For the text-containing cell, return its midpoint in (x, y) coordinate format. 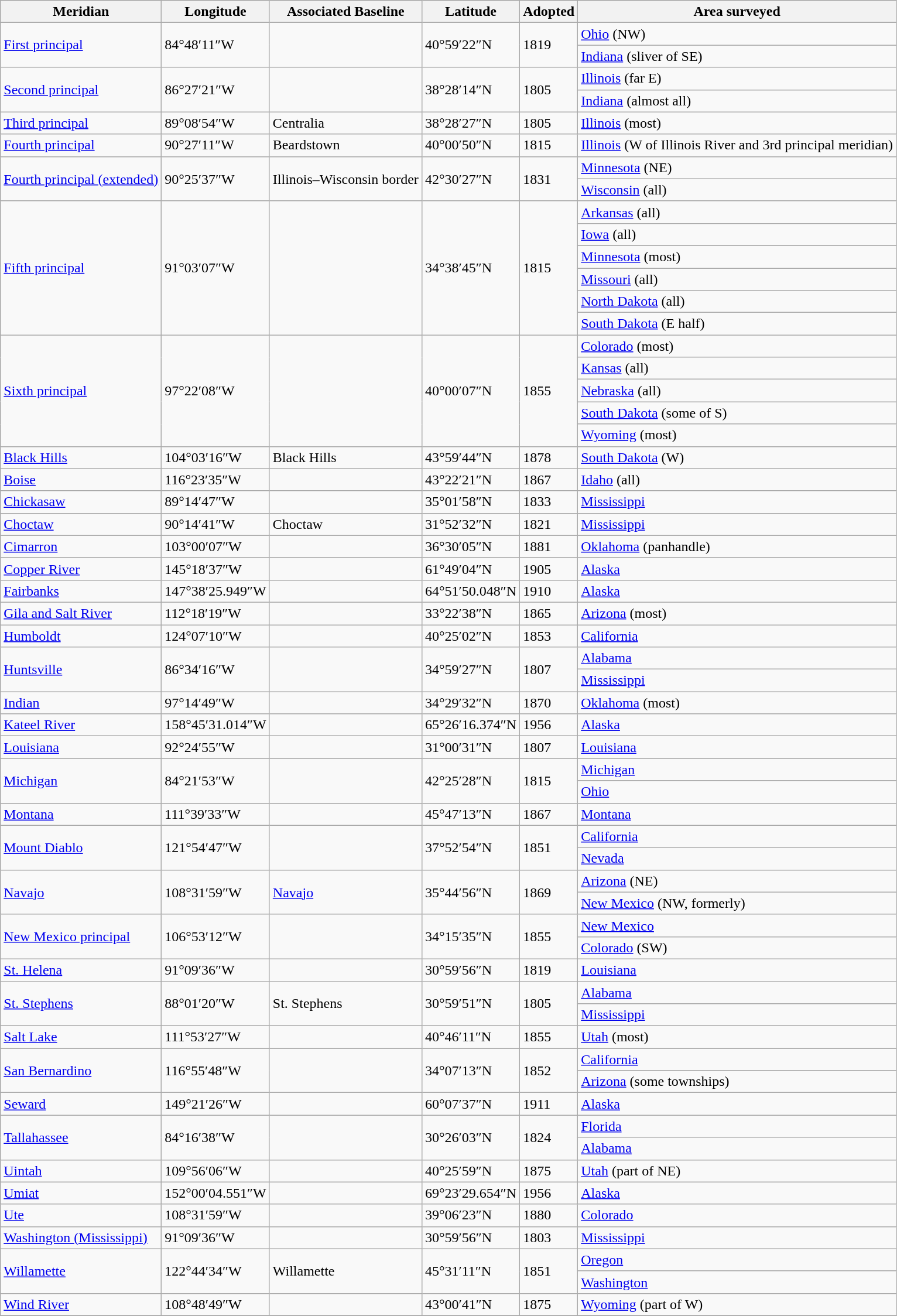
35°44′56″N (471, 892)
Minnesota (NE) (737, 168)
111°53′27″W (215, 1037)
40°00′50″N (471, 145)
Colorado (most) (737, 346)
Illinois (far E) (737, 78)
1803 (549, 1238)
40°25′59″N (471, 1171)
South Dakota (some of S) (737, 413)
97°22′08″W (215, 391)
40°00′07″N (471, 391)
1853 (549, 635)
Arkansas (all) (737, 212)
1905 (549, 569)
Sixth principal (81, 391)
122°44′34″W (215, 1271)
Associated Baseline (345, 12)
69°23′29.654″N (471, 1193)
Chickasaw (81, 502)
1852 (549, 1071)
147°38′25.949″W (215, 591)
40°46′11″N (471, 1037)
Indiana (almost all) (737, 101)
30°26′03″N (471, 1137)
1869 (549, 892)
Huntsville (81, 669)
South Dakota (E half) (737, 324)
Gila and Salt River (81, 613)
New Mexico (NW, formerly) (737, 903)
39°06′23″N (471, 1215)
112°18′19″W (215, 613)
Washington (Mississippi) (81, 1238)
86°27′21″W (215, 90)
1910 (549, 591)
South Dakota (W) (737, 457)
145°18′37″W (215, 569)
Florida (737, 1126)
1833 (549, 502)
Colorado (SW) (737, 948)
Illinois–Wisconsin border (345, 179)
New Mexico principal (81, 936)
Illinois (W of Illinois River and 3rd principal meridian) (737, 145)
Arizona (NE) (737, 881)
104°03′16″W (215, 457)
84°21′53″W (215, 781)
Meridian (81, 12)
Centralia (345, 123)
1880 (549, 1215)
Indian (81, 703)
158°45′31.014″W (215, 725)
Kateel River (81, 725)
34°59′27″N (471, 669)
33°22′38″N (471, 613)
42°30′27″N (471, 179)
109°56′06″W (215, 1171)
30°59′51″N (471, 1004)
106°53′12″W (215, 936)
Copper River (81, 569)
42°25′28″N (471, 781)
116°23′35″W (215, 480)
111°39′33″W (215, 814)
116°55′48″W (215, 1071)
1881 (549, 546)
Minnesota (most) (737, 257)
90°25′37″W (215, 179)
Wyoming (part of W) (737, 1304)
38°28′14″N (471, 90)
34°15′35″N (471, 936)
Nevada (737, 859)
149°21′26″W (215, 1104)
64°51′50.048″N (471, 591)
38°28′27″N (471, 123)
Longitude (215, 12)
St. Helena (81, 970)
Nebraska (all) (737, 391)
45°47′13″N (471, 814)
40°59′22″N (471, 45)
60°07′37″N (471, 1104)
31°00′31″N (471, 747)
North Dakota (all) (737, 302)
90°14′41″W (215, 524)
Washington (737, 1282)
Mount Diablo (81, 847)
43°22′21″N (471, 480)
36°30′05″N (471, 546)
61°49′04″N (471, 569)
Fairbanks (81, 591)
Utah (part of NE) (737, 1171)
Wisconsin (all) (737, 190)
Idaho (all) (737, 480)
92°24′55″W (215, 747)
Colorado (737, 1215)
Ohio (737, 792)
Area surveyed (737, 12)
Cimarron (81, 546)
Ohio (NW) (737, 34)
Adopted (549, 12)
31°52′32″N (471, 524)
Indiana (sliver of SE) (737, 56)
Umiat (81, 1193)
88°01′20″W (215, 1004)
108°48′49″W (215, 1304)
Third principal (81, 123)
Iowa (all) (737, 234)
103°00′07″W (215, 546)
1824 (549, 1137)
34°07′13″N (471, 1071)
Utah (most) (737, 1037)
1865 (549, 613)
43°59′44″N (471, 457)
Oregon (737, 1260)
89°14′47″W (215, 502)
Humboldt (81, 635)
1831 (549, 179)
89°08′54″W (215, 123)
Seward (81, 1104)
Tallahassee (81, 1137)
152°00′04.551″W (215, 1193)
Illinois (most) (737, 123)
37°52′54″N (471, 847)
Arizona (some townships) (737, 1082)
Boise (81, 480)
Second principal (81, 90)
91°03′07″W (215, 268)
43°00′41″N (471, 1304)
35°01′58″N (471, 502)
84°16′38″W (215, 1137)
84°48′11″W (215, 45)
86°34′16″W (215, 669)
90°27′11″W (215, 145)
San Bernardino (81, 1071)
Oklahoma (panhandle) (737, 546)
Fourth principal (81, 145)
1870 (549, 703)
97°14′49″W (215, 703)
Missouri (all) (737, 279)
First principal (81, 45)
Beardstown (345, 145)
65°26′16.374″N (471, 725)
Salt Lake (81, 1037)
1911 (549, 1104)
45°31′11″N (471, 1271)
1821 (549, 524)
34°38′45″N (471, 268)
Fifth principal (81, 268)
Latitude (471, 12)
Arizona (most) (737, 613)
124°07′10″W (215, 635)
Ute (81, 1215)
40°25′02″N (471, 635)
Fourth principal (extended) (81, 179)
Uintah (81, 1171)
Wind River (81, 1304)
1878 (549, 457)
Wyoming (most) (737, 435)
34°29′32″N (471, 703)
Kansas (all) (737, 368)
121°54′47″W (215, 847)
New Mexico (737, 925)
Oklahoma (most) (737, 703)
